Search for the cell housing the specified text and yield its [X, Y] center coordinate. 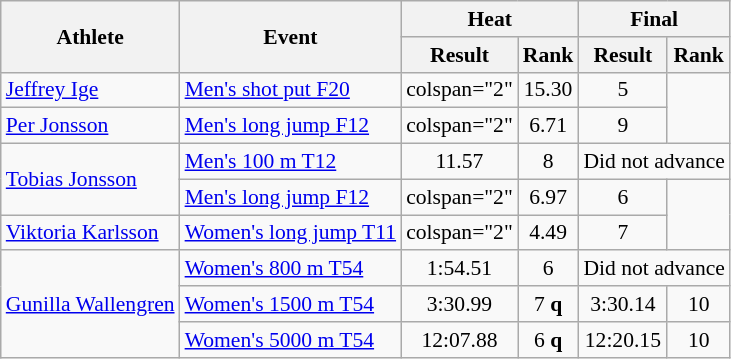
3:30.99 [460, 304]
Final [654, 19]
Women's 1500 m T54 [291, 304]
11.57 [460, 162]
9 [622, 126]
Heat [490, 19]
5 [622, 90]
15.30 [548, 90]
7 [622, 233]
6.97 [548, 197]
4.49 [548, 233]
Women's 800 m T54 [291, 269]
8 [548, 162]
Tobias Jonsson [90, 180]
12:20.15 [622, 340]
12:07.88 [460, 340]
6.71 [548, 126]
3:30.14 [622, 304]
Per Jonsson [90, 126]
Gunilla Wallengren [90, 304]
Women's 5000 m T54 [291, 340]
Jeffrey Ige [90, 90]
Viktoria Karlsson [90, 233]
Athlete [90, 36]
1:54.51 [460, 269]
Men's 100 m T12 [291, 162]
Event [291, 36]
6 q [548, 340]
Men's shot put F20 [291, 90]
7 q [548, 304]
Women's long jump T11 [291, 233]
